Detect which cell encompasses the target text, then output its [X, Y] center coordinate. 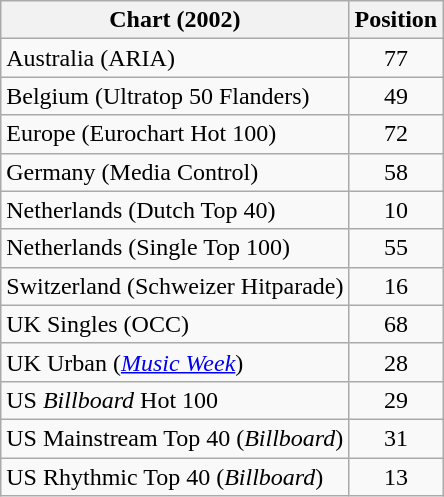
68 [396, 324]
31 [396, 438]
49 [396, 96]
Europe (Eurochart Hot 100) [175, 134]
16 [396, 286]
Germany (Media Control) [175, 172]
US Rhythmic Top 40 (Billboard) [175, 477]
77 [396, 58]
58 [396, 172]
Switzerland (Schweizer Hitparade) [175, 286]
13 [396, 477]
72 [396, 134]
10 [396, 210]
Belgium (Ultratop 50 Flanders) [175, 96]
UK Singles (OCC) [175, 324]
Netherlands (Single Top 100) [175, 248]
29 [396, 400]
US Billboard Hot 100 [175, 400]
Australia (ARIA) [175, 58]
55 [396, 248]
Chart (2002) [175, 20]
Netherlands (Dutch Top 40) [175, 210]
28 [396, 362]
US Mainstream Top 40 (Billboard) [175, 438]
Position [396, 20]
UK Urban (Music Week) [175, 362]
